From the cell containing the given text, extract its center point as (X, Y) coordinate. 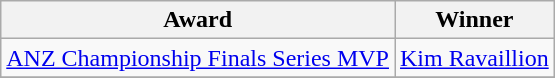
Kim Ravaillion (474, 58)
Award (198, 20)
ANZ Championship Finals Series MVP (198, 58)
Winner (474, 20)
